Search for the cell housing the specified text and yield its (X, Y) center coordinate. 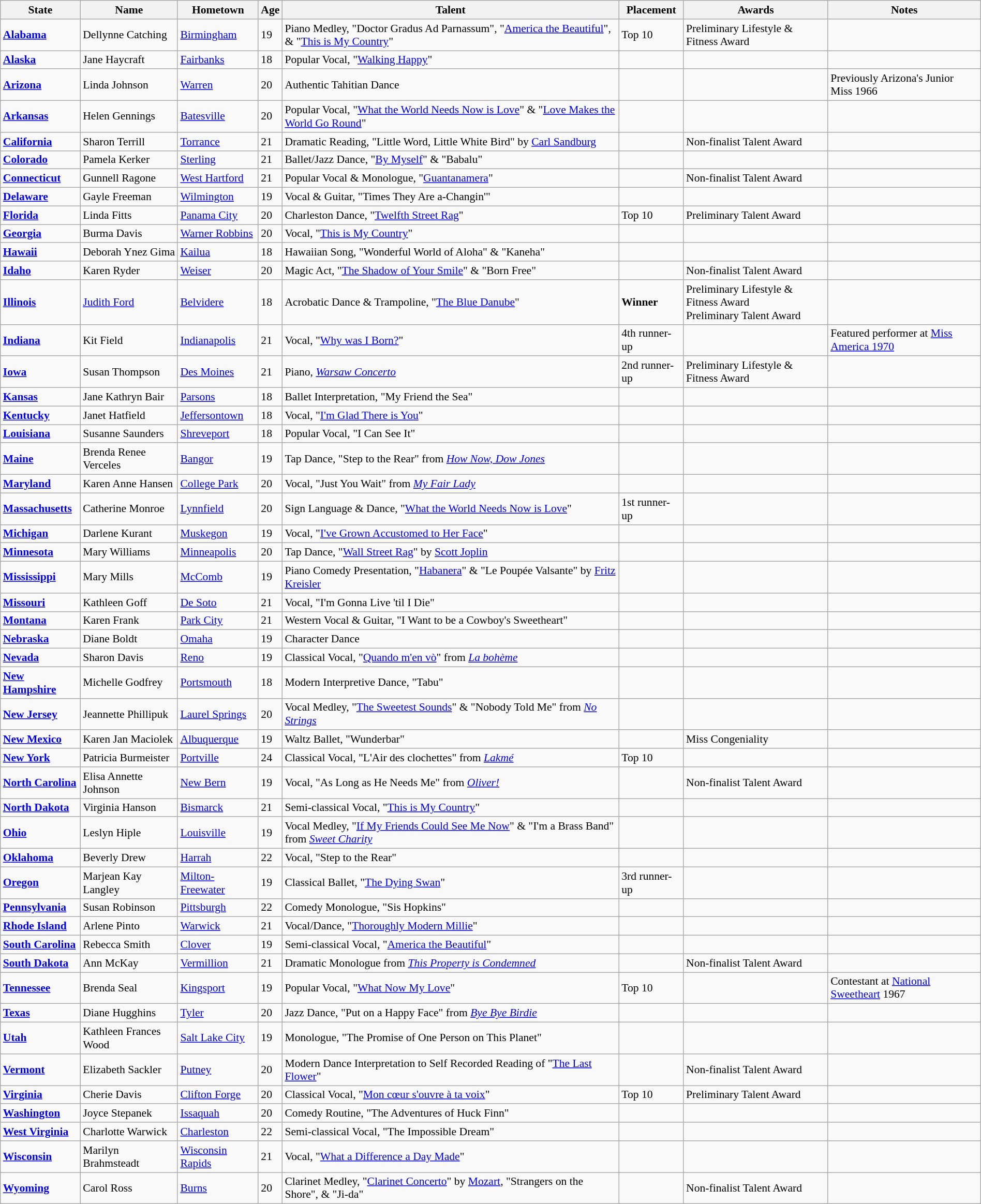
Monologue, "The Promise of One Person on This Planet" (450, 1039)
Carol Ross (129, 1188)
Utah (40, 1039)
Karen Frank (129, 621)
New Bern (218, 783)
Oregon (40, 882)
Sharon Davis (129, 658)
College Park (218, 484)
Linda Johnson (129, 85)
Georgia (40, 234)
Panama City (218, 215)
Notes (904, 10)
Wilmington (218, 197)
Idaho (40, 270)
Florida (40, 215)
Nebraska (40, 639)
Ann McKay (129, 963)
Helen Gennings (129, 117)
Park City (218, 621)
Charleston Dance, "Twelfth Street Rag" (450, 215)
Susan Thompson (129, 372)
Vocal, "I'm Glad There is You" (450, 415)
Putney (218, 1070)
Semi-classical Vocal, "This is My Country" (450, 808)
Comedy Monologue, "Sis Hopkins" (450, 908)
Montana (40, 621)
Albuquerque (218, 740)
New Jersey (40, 714)
Vermont (40, 1070)
Rhode Island (40, 926)
Kit Field (129, 340)
1st runner-up (651, 509)
Harrah (218, 858)
Jeannette Phillipuk (129, 714)
Belvidere (218, 302)
Parsons (218, 397)
Hawaiian Song, "Wonderful World of Aloha" & "Kaneha" (450, 252)
Louisiana (40, 434)
4th runner-up (651, 340)
Kansas (40, 397)
Bismarck (218, 808)
Catherine Monroe (129, 509)
Vermillion (218, 963)
Birmingham (218, 35)
Wisconsin (40, 1156)
Piano Medley, "Doctor Gradus Ad Parnassum", "America the Beautiful", & "This is My Country" (450, 35)
Arkansas (40, 117)
Tap Dance, "Step to the Rear" from How Now, Dow Jones (450, 459)
Mary Williams (129, 552)
Sharon Terrill (129, 142)
Semi-classical Vocal, "America the Beautiful" (450, 945)
Karen Jan Maciolek (129, 740)
West Hartford (218, 178)
Michigan (40, 534)
Alaska (40, 60)
Vocal, "Just You Wait" from My Fair Lady (450, 484)
Omaha (218, 639)
Talent (450, 10)
Mississippi (40, 577)
Vocal, "I'm Gonna Live 'til I Die" (450, 603)
Lynnfield (218, 509)
Diane Boldt (129, 639)
Minneapolis (218, 552)
Comedy Routine, "The Adventures of Huck Finn" (450, 1113)
Charleston (218, 1132)
Vocal, "Step to the Rear" (450, 858)
Batesville (218, 117)
Featured performer at Miss America 1970 (904, 340)
Vocal Medley, "The Sweetest Sounds" & "Nobody Told Me" from No Strings (450, 714)
Name (129, 10)
Laurel Springs (218, 714)
Dramatic Monologue from This Property is Condemned (450, 963)
Vocal, "Why was I Born?" (450, 340)
Burns (218, 1188)
Alabama (40, 35)
Diane Hugghins (129, 1013)
Brenda Seal (129, 988)
California (40, 142)
Mary Mills (129, 577)
Vocal Medley, "If My Friends Could See Me Now" & "I'm a Brass Band" from Sweet Charity (450, 833)
Clover (218, 945)
3rd runner-up (651, 882)
Ohio (40, 833)
Delaware (40, 197)
Susan Robinson (129, 908)
Issaquah (218, 1113)
Contestant at National Sweetheart 1967 (904, 988)
Maine (40, 459)
Dramatic Reading, "Little Word, Little White Bird" by Carl Sandburg (450, 142)
Pamela Kerker (129, 160)
Kathleen Goff (129, 603)
Texas (40, 1013)
Michelle Godfrey (129, 683)
Gunnell Ragone (129, 178)
Authentic Tahitian Dance (450, 85)
Waltz Ballet, "Wunderbar" (450, 740)
Burma Davis (129, 234)
Kingsport (218, 988)
South Dakota (40, 963)
Linda Fitts (129, 215)
Jane Haycraft (129, 60)
Louisville (218, 833)
Torrance (218, 142)
Charlotte Warwick (129, 1132)
Virginia (40, 1095)
Jazz Dance, "Put on a Happy Face" from Bye Bye Birdie (450, 1013)
Muskegon (218, 534)
Cherie Davis (129, 1095)
Joyce Stepanek (129, 1113)
Iowa (40, 372)
Maryland (40, 484)
Fairbanks (218, 60)
Karen Ryder (129, 270)
Judith Ford (129, 302)
Oklahoma (40, 858)
Portville (218, 758)
Des Moines (218, 372)
Character Dance (450, 639)
Winner (651, 302)
Indiana (40, 340)
Preliminary Lifestyle & Fitness AwardPreliminary Talent Award (755, 302)
Elisa Annette Johnson (129, 783)
Vocal/Dance, "Thoroughly Modern Millie" (450, 926)
Brenda Renee Verceles (129, 459)
Tyler (218, 1013)
Awards (755, 10)
North Dakota (40, 808)
Indianapolis (218, 340)
Previously Arizona's Junior Miss 1966 (904, 85)
Wisconsin Rapids (218, 1156)
Weiser (218, 270)
Warner Robbins (218, 234)
Missouri (40, 603)
Popular Vocal, "What Now My Love" (450, 988)
Piano Comedy Presentation, "Habanera" & "Le Poupée Valsante" by Fritz Kreisler (450, 577)
Patricia Burmeister (129, 758)
Marilyn Brahmsteadt (129, 1156)
Rebecca Smith (129, 945)
Karen Anne Hansen (129, 484)
Salt Lake City (218, 1039)
Placement (651, 10)
Leslyn Hiple (129, 833)
2nd runner-up (651, 372)
Modern Interpretive Dance, "Tabu" (450, 683)
McComb (218, 577)
Kailua (218, 252)
Vocal & Guitar, "Times They Are a-Changin'" (450, 197)
Vocal, "This is My Country" (450, 234)
Acrobatic Dance & Trampoline, "The Blue Danube" (450, 302)
North Carolina (40, 783)
Bangor (218, 459)
Popular Vocal, "What the World Needs Now is Love" & "Love Makes the World Go Round" (450, 117)
Vocal, "I've Grown Accustomed to Her Face" (450, 534)
New Hampshire (40, 683)
Modern Dance Interpretation to Self Recorded Reading of "The Last Flower" (450, 1070)
South Carolina (40, 945)
Arlene Pinto (129, 926)
Deborah Ynez Gima (129, 252)
Kentucky (40, 415)
Sign Language & Dance, "What the World Needs Now is Love" (450, 509)
Elizabeth Sackler (129, 1070)
Hometown (218, 10)
Beverly Drew (129, 858)
Susanne Saunders (129, 434)
Nevada (40, 658)
Vocal, "As Long as He Needs Me" from Oliver! (450, 783)
Warwick (218, 926)
Semi-classical Vocal, "The Impossible Dream" (450, 1132)
Massachusetts (40, 509)
Wyoming (40, 1188)
Milton-Freewater (218, 882)
Classical Vocal, "L'Air des clochettes" from Lakmé (450, 758)
Age (270, 10)
Tennessee (40, 988)
Marjean Kay Langley (129, 882)
Ballet/Jazz Dance, "By Myself" & "Babalu" (450, 160)
Hawaii (40, 252)
New York (40, 758)
Reno (218, 658)
Jeffersontown (218, 415)
Warren (218, 85)
Washington (40, 1113)
Illinois (40, 302)
Portsmouth (218, 683)
Darlene Kurant (129, 534)
New Mexico (40, 740)
Gayle Freeman (129, 197)
Classical Ballet, "The Dying Swan" (450, 882)
Pennsylvania (40, 908)
Magic Act, "The Shadow of Your Smile" & "Born Free" (450, 270)
Janet Hatfield (129, 415)
Virginia Hanson (129, 808)
Jane Kathryn Bair (129, 397)
Pittsburgh (218, 908)
Sterling (218, 160)
Vocal, "What a Difference a Day Made" (450, 1156)
Tap Dance, "Wall Street Rag" by Scott Joplin (450, 552)
West Virginia (40, 1132)
Clifton Forge (218, 1095)
Clarinet Medley, "Clarinet Concerto" by Mozart, "Strangers on the Shore", & "Ji-da" (450, 1188)
Minnesota (40, 552)
Piano, Warsaw Concerto (450, 372)
Ballet Interpretation, "My Friend the Sea" (450, 397)
State (40, 10)
Classical Vocal, "Mon cœur s'ouvre à ta voix" (450, 1095)
Miss Congeniality (755, 740)
Arizona (40, 85)
Western Vocal & Guitar, "I Want to be a Cowboy's Sweetheart" (450, 621)
Shreveport (218, 434)
Kathleen Frances Wood (129, 1039)
Classical Vocal, "Quando m'en vò" from La bohème (450, 658)
Dellynne Catching (129, 35)
Connecticut (40, 178)
Popular Vocal, "I Can See It" (450, 434)
Colorado (40, 160)
De Soto (218, 603)
Popular Vocal & Monologue, "Guantanamera" (450, 178)
Popular Vocal, "Walking Happy" (450, 60)
24 (270, 758)
